Return the [X, Y] coordinate for the center point of the cell that contains the specified text.  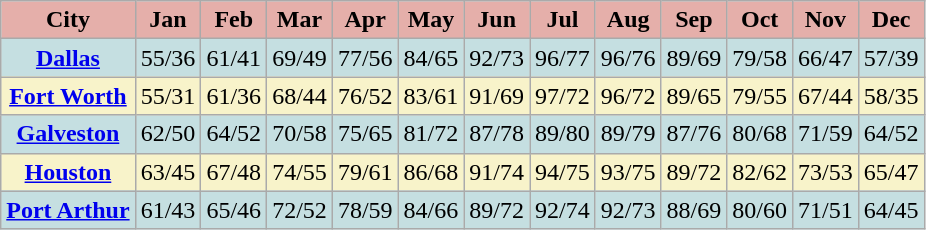
Fort Worth [68, 96]
Sep [694, 20]
75/65 [365, 134]
65/47 [891, 172]
87/76 [694, 134]
96/76 [628, 58]
Dallas [68, 58]
61/43 [168, 210]
Feb [234, 20]
79/55 [760, 96]
76/52 [365, 96]
82/62 [760, 172]
Oct [760, 20]
74/55 [300, 172]
89/80 [563, 134]
84/66 [431, 210]
70/58 [300, 134]
Jan [168, 20]
Houston [68, 172]
79/61 [365, 172]
84/65 [431, 58]
61/41 [234, 58]
57/39 [891, 58]
67/44 [826, 96]
68/44 [300, 96]
91/74 [497, 172]
City [68, 20]
88/69 [694, 210]
69/49 [300, 58]
81/72 [431, 134]
91/69 [497, 96]
89/69 [694, 58]
Mar [300, 20]
Aug [628, 20]
Jun [497, 20]
63/45 [168, 172]
71/51 [826, 210]
73/53 [826, 172]
96/77 [563, 58]
62/50 [168, 134]
77/56 [365, 58]
96/72 [628, 96]
67/48 [234, 172]
78/59 [365, 210]
97/72 [563, 96]
86/68 [431, 172]
94/75 [563, 172]
Nov [826, 20]
89/79 [628, 134]
92/74 [563, 210]
Apr [365, 20]
79/58 [760, 58]
Galveston [68, 134]
61/36 [234, 96]
80/60 [760, 210]
83/61 [431, 96]
55/36 [168, 58]
89/65 [694, 96]
64/45 [891, 210]
58/35 [891, 96]
65/46 [234, 210]
Port Arthur [68, 210]
93/75 [628, 172]
Dec [891, 20]
80/68 [760, 134]
May [431, 20]
71/59 [826, 134]
55/31 [168, 96]
Jul [563, 20]
66/47 [826, 58]
72/52 [300, 210]
87/78 [497, 134]
